Return the [X, Y] coordinate for the center point of the cell that contains the specified text.  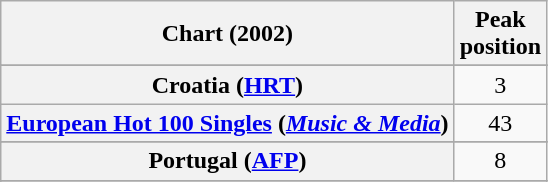
Chart (2002) [228, 34]
3 [500, 85]
8 [500, 161]
Croatia (HRT) [228, 85]
Peakposition [500, 34]
European Hot 100 Singles (Music & Media) [228, 123]
43 [500, 123]
Portugal (AFP) [228, 161]
